Detect which cell encompasses the target text, then output its [x, y] center coordinate. 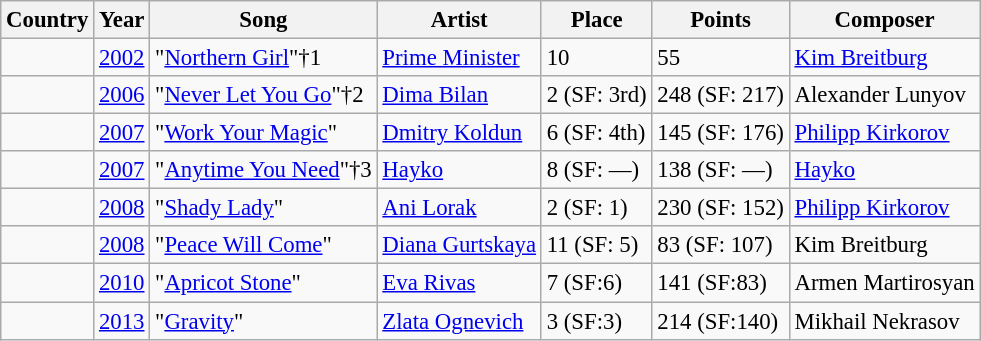
138 (SF: —) [720, 170]
Armen Martirosyan [884, 283]
248 (SF: 217) [720, 95]
11 (SF: 5) [596, 245]
145 (SF: 176) [720, 133]
Composer [884, 20]
"Northern Girl"†1 [264, 58]
Song [264, 20]
2006 [122, 95]
141 (SF:83) [720, 283]
Dima Bilan [459, 95]
55 [720, 58]
Dmitry Koldun [459, 133]
Mikhail Nekrasov [884, 321]
7 (SF:6) [596, 283]
2013 [122, 321]
2 (SF: 1) [596, 208]
230 (SF: 152) [720, 208]
6 (SF: 4th) [596, 133]
214 (SF:140) [720, 321]
2002 [122, 58]
Alexander Lunyov [884, 95]
"Work Your Magic" [264, 133]
"Shady Lady" [264, 208]
Country [48, 20]
Year [122, 20]
8 (SF: —) [596, 170]
Diana Gurtskaya [459, 245]
"Peace Will Come" [264, 245]
Points [720, 20]
2010 [122, 283]
"Apricot Stone" [264, 283]
"Never Let You Go"†2 [264, 95]
3 (SF:3) [596, 321]
"Anytime You Need"†3 [264, 170]
Eva Rivas [459, 283]
"Gravity" [264, 321]
10 [596, 58]
Zlata Ognevich [459, 321]
Prime Minister [459, 58]
Artist [459, 20]
2 (SF: 3rd) [596, 95]
83 (SF: 107) [720, 245]
Place [596, 20]
Ani Lorak [459, 208]
